For the text-containing cell, return its midpoint in [x, y] coordinate format. 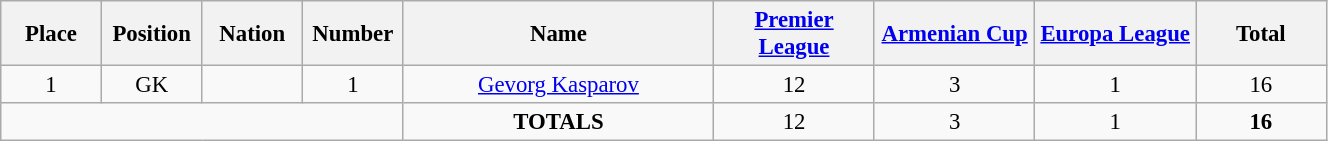
Total [1262, 34]
Nation [252, 34]
GK [152, 85]
Europa League [1116, 34]
Name [558, 34]
Position [152, 34]
TOTALS [558, 122]
Gevorg Kasparov [558, 85]
Number [354, 34]
Place [52, 34]
Armenian Cup [954, 34]
Premier League [794, 34]
